Provide the (x, y) coordinate of the cell's center where the given text is located.  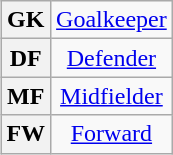
Goalkeeper (112, 20)
MF (26, 96)
GK (26, 20)
Midfielder (112, 96)
FW (26, 134)
Defender (112, 58)
Forward (112, 134)
DF (26, 58)
